Output the (x, y) coordinate of the center of the cell containing the given text.  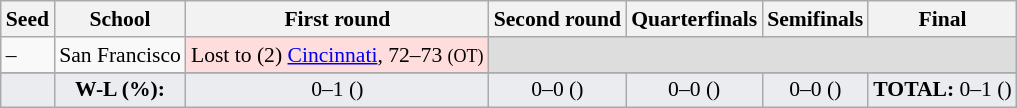
Semifinals (815, 19)
Quarterfinals (694, 19)
W-L (%): (120, 90)
Seed (28, 19)
– (28, 55)
0–1 () (338, 90)
Second round (558, 19)
TOTAL: 0–1 () (942, 90)
Final (942, 19)
First round (338, 19)
Lost to (2) Cincinnati, 72–73 (OT) (338, 55)
School (120, 19)
San Francisco (120, 55)
